For the text-containing cell, return its midpoint in (X, Y) coordinate format. 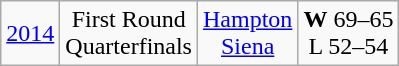
2014 (30, 34)
HamptonSiena (247, 34)
W 69–65L 52–54 (348, 34)
First RoundQuarterfinals (129, 34)
